Return the [X, Y] coordinate for the center point of the cell that contains the specified text.  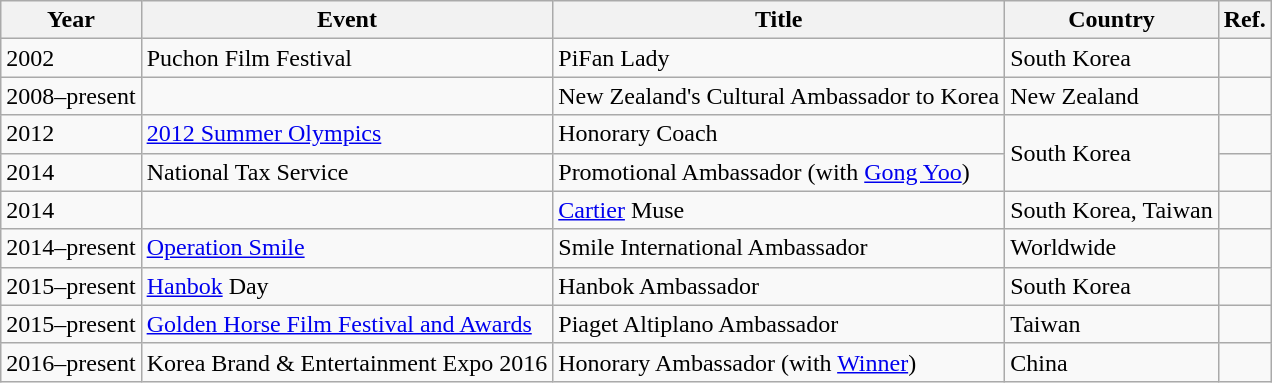
Puchon Film Festival [347, 58]
Operation Smile [347, 248]
Cartier Muse [779, 210]
Worldwide [1112, 248]
Smile International Ambassador [779, 248]
Piaget Altiplano Ambassador [779, 324]
2002 [71, 58]
2016–present [71, 362]
New Zealand's Cultural Ambassador to Korea [779, 96]
Honorary Coach [779, 134]
2012 [71, 134]
South Korea, Taiwan [1112, 210]
Promotional Ambassador (with Gong Yoo) [779, 172]
Hanbok Day [347, 286]
Korea Brand & Entertainment Expo 2016 [347, 362]
National Tax Service [347, 172]
Golden Horse Film Festival and Awards [347, 324]
Country [1112, 20]
China [1112, 362]
Taiwan [1112, 324]
Honorary Ambassador (with Winner) [779, 362]
Year [71, 20]
Event [347, 20]
PiFan Lady [779, 58]
2012 Summer Olympics [347, 134]
Title [779, 20]
2014–present [71, 248]
2008–present [71, 96]
New Zealand [1112, 96]
Ref. [1244, 20]
Hanbok Ambassador [779, 286]
